Pinpoint the cell where the given text exists, returning its (X, Y) midpoint coordinate. 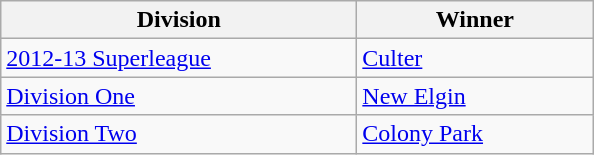
New Elgin (475, 96)
Winner (475, 20)
Culter (475, 58)
Division Two (179, 134)
Division (179, 20)
Division One (179, 96)
Colony Park (475, 134)
2012-13 Superleague (179, 58)
